Return the (X, Y) coordinate for the center point of the cell that contains the specified text.  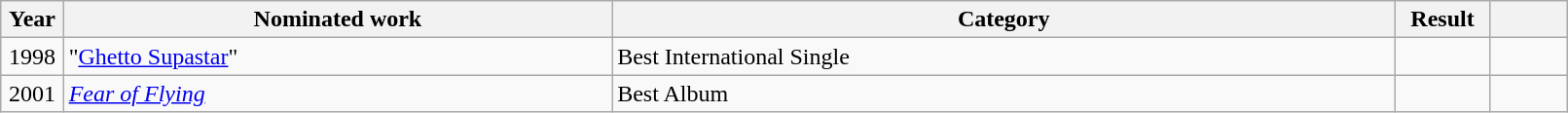
1998 (32, 56)
2001 (32, 94)
Nominated work (338, 19)
Best International Single (1004, 56)
Year (32, 19)
Category (1004, 19)
Fear of Flying (338, 94)
"Ghetto Supastar" (338, 56)
Best Album (1004, 94)
Result (1442, 19)
